Output the (x, y) coordinate of the center of the cell containing the given text.  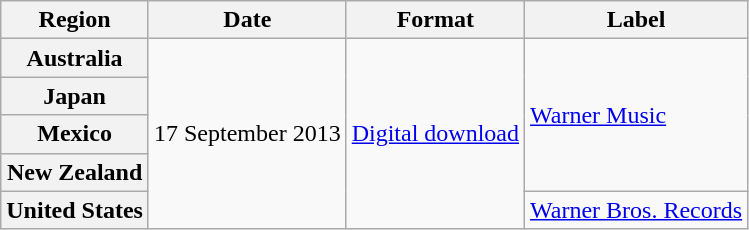
Label (636, 20)
Japan (75, 96)
Warner Music (636, 115)
Date (247, 20)
Region (75, 20)
Digital download (435, 134)
New Zealand (75, 172)
17 September 2013 (247, 134)
Australia (75, 58)
Mexico (75, 134)
Format (435, 20)
United States (75, 210)
Warner Bros. Records (636, 210)
